Provide the (x, y) coordinate of the cell's center where the given text is located.  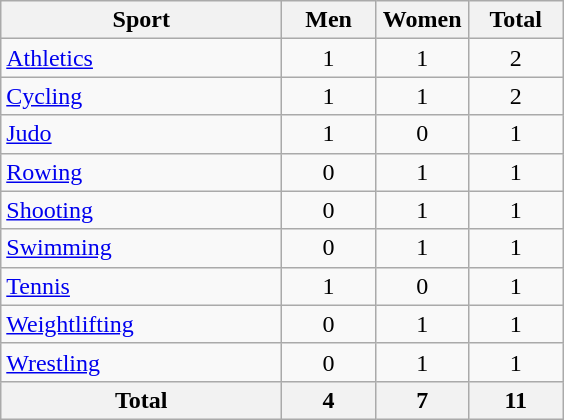
4 (329, 400)
Sport (142, 20)
11 (516, 400)
Shooting (142, 210)
Tennis (142, 286)
Judo (142, 134)
Cycling (142, 96)
Men (329, 20)
Swimming (142, 248)
Weightlifting (142, 324)
7 (422, 400)
Women (422, 20)
Wrestling (142, 362)
Rowing (142, 172)
Athletics (142, 58)
